Output the (X, Y) coordinate of the center of the cell containing the given text.  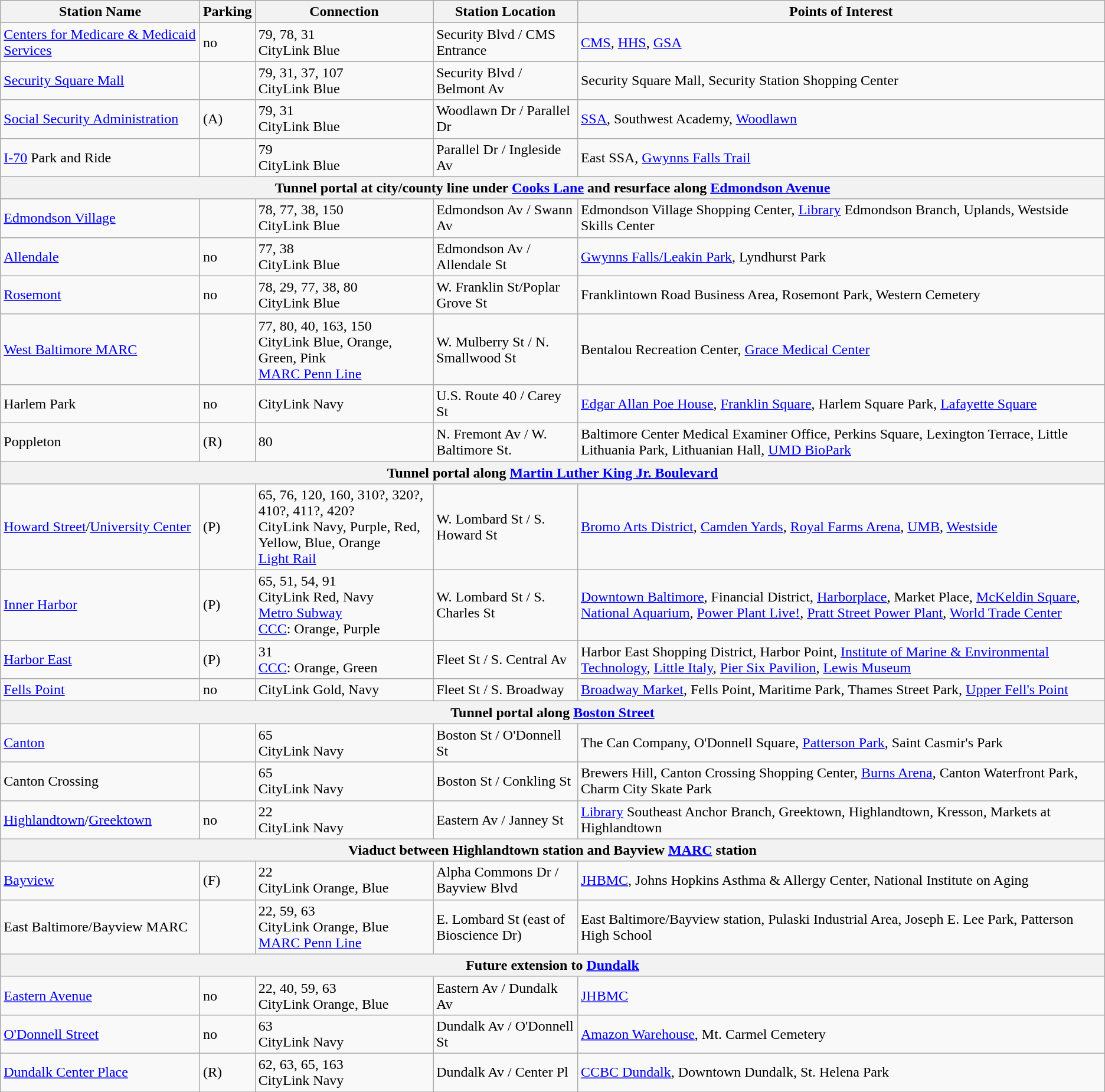
Station Name (100, 12)
N. Fremont Av / W. Baltimore St. (505, 442)
Dundalk Av / O'Donnell St (505, 1034)
77, 38 CityLink Blue (344, 256)
SSA, Southwest Academy, Woodlawn (841, 119)
Tunnel portal along Martin Luther King Jr. Boulevard (552, 473)
Parallel Dr / Ingleside Av (505, 157)
Harlem Park (100, 404)
Franklintown Road Business Area, Rosemont Park, Western Cemetery (841, 295)
Bayview (100, 881)
Edgar Allan Poe House, Franklin Square, Harlem Square Park, Lafayette Square (841, 404)
CityLink Gold, Navy (344, 690)
Social Security Administration (100, 119)
79, 31, 37, 107 CityLink Blue (344, 80)
Connection (344, 12)
I-70 Park and Ride (100, 157)
62, 63, 65, 163 CityLink Navy (344, 1072)
Woodlawn Dr / Parallel Dr (505, 119)
Viaduct between Highlandtown station and Bayview MARC station (552, 850)
E. Lombard St (east of Bioscience Dr) (505, 927)
Canton (100, 743)
22 CityLink Orange, Blue (344, 881)
63 CityLink Navy (344, 1034)
O'Donnell Street (100, 1034)
Baltimore Center Medical Examiner Office, Perkins Square, Lexington Terrace, Little Lithuania Park, Lithuanian Hall, UMD BioPark (841, 442)
(F) (227, 881)
Security Square Mall (100, 80)
W. Lombard St / S. Charles St (505, 606)
22, 40, 59, 63 CityLink Orange, Blue (344, 995)
79, 31 CityLink Blue (344, 119)
W. Franklin St/Poplar Grove St (505, 295)
(A) (227, 119)
22 CityLink Navy (344, 819)
79, 78, 31 CityLink Blue (344, 42)
Parking (227, 12)
Dundalk Center Place (100, 1072)
JHBMC (841, 995)
East SSA, Gwynns Falls Trail (841, 157)
The Can Company, O'Donnell Square, Patterson Park, Saint Casmir's Park (841, 743)
79 CityLink Blue (344, 157)
Future extension to Dundalk (552, 965)
Canton Crossing (100, 782)
W. Mulberry St / N. Smallwood St (505, 349)
Tunnel portal along Boston Street (552, 712)
Boston St / O'Donnell St (505, 743)
Harbor East (100, 660)
Centers for Medicare & Medicaid Services (100, 42)
Security Blvd / Belmont Av (505, 80)
Dundalk Av / Center Pl (505, 1072)
Bromo Arts District, Camden Yards, Royal Farms Arena, UMB, Westside (841, 527)
77, 80, 40, 163, 150 CityLink Blue, Orange, Green, Pink MARC Penn Line (344, 349)
22, 59, 63 CityLink Orange, Blue MARC Penn Line (344, 927)
CCBC Dundalk, Downtown Dundalk, St. Helena Park (841, 1072)
Amazon Warehouse, Mt. Carmel Cemetery (841, 1034)
Edmondson Village (100, 218)
Harbor East Shopping District, Harbor Point, Institute of Marine & Environmental Technology, Little Italy, Pier Six Pavilion, Lewis Museum (841, 660)
East Baltimore/Bayview station, Pulaski Industrial Area, Joseph E. Lee Park, Patterson High School (841, 927)
Edmondson Av / Allendale St (505, 256)
Fleet St / S. Central Av (505, 660)
Points of Interest (841, 12)
65, 76, 120, 160, 310?, 320?, 410?, 411?, 420? CityLink Navy, Purple, Red, Yellow, Blue, Orange Light Rail (344, 527)
Bentalou Recreation Center, Grace Medical Center (841, 349)
65, 51, 54, 91 CityLink Red, Navy Metro SubwayCCC: Orange, Purple (344, 606)
Eastern Avenue (100, 995)
Alpha Commons Dr / Bayview Blvd (505, 881)
Boston St / Conkling St (505, 782)
JHBMC, Johns Hopkins Asthma & Allergy Center, National Institute on Aging (841, 881)
Security Square Mall, Security Station Shopping Center (841, 80)
Highlandtown/Greektown (100, 819)
Brewers Hill, Canton Crossing Shopping Center, Burns Arena, Canton Waterfront Park, Charm City Skate Park (841, 782)
80 (344, 442)
CityLink Navy (344, 404)
78, 77, 38, 150 CityLink Blue (344, 218)
Eastern Av / Janney St (505, 819)
Broadway Market, Fells Point, Maritime Park, Thames Street Park, Upper Fell's Point (841, 690)
CMS, HHS, GSA (841, 42)
U.S. Route 40 / Carey St (505, 404)
Rosemont (100, 295)
Eastern Av / Dundalk Av (505, 995)
Station Location (505, 12)
31CCC: Orange, Green (344, 660)
Edmondson Village Shopping Center, Library Edmondson Branch, Uplands, Westside Skills Center (841, 218)
Gwynns Falls/Leakin Park, Lyndhurst Park (841, 256)
Library Southeast Anchor Branch, Greektown, Highlandtown, Kresson, Markets at Highlandtown (841, 819)
Howard Street/University Center (100, 527)
78, 29, 77, 38, 80 CityLink Blue (344, 295)
East Baltimore/Bayview MARC (100, 927)
Edmondson Av / Swann Av (505, 218)
West Baltimore MARC (100, 349)
W. Lombard St / S. Howard St (505, 527)
Fleet St / S. Broadway (505, 690)
Security Blvd / CMS Entrance (505, 42)
Poppleton (100, 442)
Allendale (100, 256)
Fells Point (100, 690)
Inner Harbor (100, 606)
Tunnel portal at city/county line under Cooks Lane and resurface along Edmondson Avenue (552, 188)
